Search for the cell housing the specified text and yield its (X, Y) center coordinate. 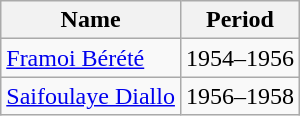
Period (240, 20)
1956–1958 (240, 96)
1954–1956 (240, 58)
Saifoulaye Diallo (91, 96)
Framoi Bérété (91, 58)
Name (91, 20)
